Capture the cell that displays the provided text and extract its [x, y] central coordinate. 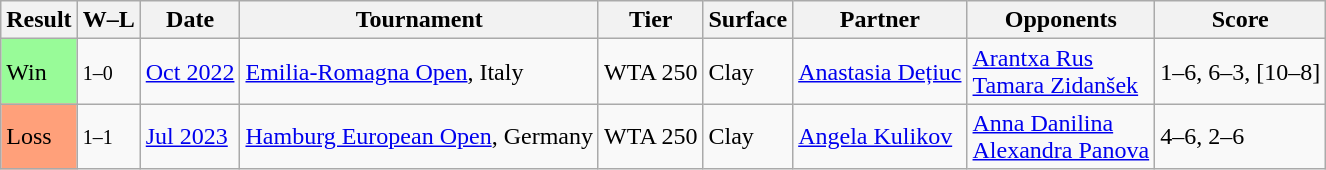
Loss [39, 136]
Tournament [420, 20]
W–L [108, 20]
1–6, 6–3, [10–8] [1240, 72]
Angela Kulikov [880, 136]
Surface [748, 20]
4–6, 2–6 [1240, 136]
Anastasia Dețiuc [880, 72]
Oct 2022 [190, 72]
Tier [650, 20]
Hamburg European Open, Germany [420, 136]
Date [190, 20]
1–0 [108, 72]
Opponents [1061, 20]
1–1 [108, 136]
Arantxa Rus Tamara Zidanšek [1061, 72]
Score [1240, 20]
Emilia-Romagna Open, Italy [420, 72]
Partner [880, 20]
Result [39, 20]
Jul 2023 [190, 136]
Win [39, 72]
Anna Danilina Alexandra Panova [1061, 136]
